Find where the given text appears and provide that cell's center as (x, y) coordinate. 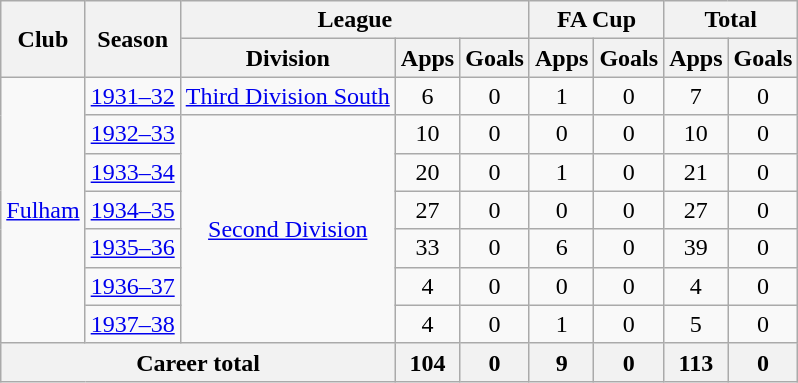
113 (696, 362)
39 (696, 248)
1936–37 (132, 286)
Season (132, 39)
1934–35 (132, 210)
FA Cup (596, 20)
7 (696, 96)
Club (43, 39)
5 (696, 324)
21 (696, 172)
1932–33 (132, 134)
Division (288, 58)
104 (427, 362)
Third Division South (288, 96)
Career total (198, 362)
33 (427, 248)
20 (427, 172)
9 (561, 362)
1933–34 (132, 172)
Second Division (288, 229)
Fulham (43, 210)
1935–36 (132, 248)
1937–38 (132, 324)
1931–32 (132, 96)
Total (731, 20)
League (354, 20)
